Pinpoint the cell where the given text exists, returning its (x, y) midpoint coordinate. 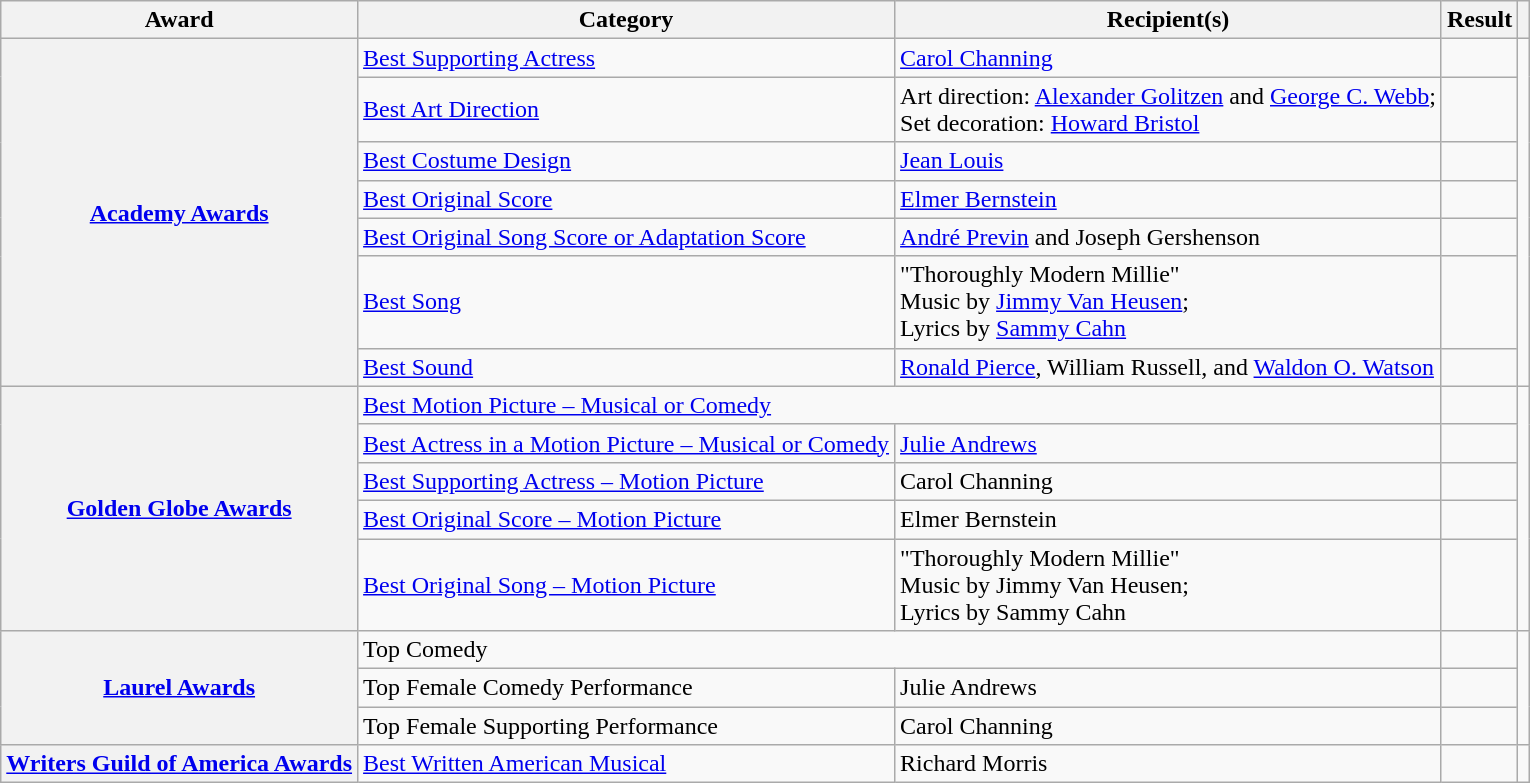
Best Original Score – Motion Picture (626, 519)
Best Sound (626, 367)
Best Original Score (626, 199)
Laurel Awards (180, 688)
Best Costume Design (626, 161)
Best Original Song Score or Adaptation Score (626, 237)
Academy Awards (180, 212)
Top Comedy (900, 650)
André Previn and Joseph Gershenson (1168, 237)
Award (180, 20)
Best Original Song – Motion Picture (626, 584)
Richard Morris (1168, 764)
Best Motion Picture – Musical or Comedy (900, 405)
Result (1479, 20)
Best Song (626, 302)
Ronald Pierce, William Russell, and Waldon O. Watson (1168, 367)
Best Written American Musical (626, 764)
Top Female Comedy Performance (626, 688)
Best Supporting Actress (626, 58)
Best Art Direction (626, 110)
Jean Louis (1168, 161)
Category (626, 20)
Top Female Supporting Performance (626, 726)
Best Supporting Actress – Motion Picture (626, 481)
Golden Globe Awards (180, 508)
Art direction: Alexander Golitzen and George C. Webb; Set decoration: Howard Bristol (1168, 110)
Writers Guild of America Awards (180, 764)
Recipient(s) (1168, 20)
Best Actress in a Motion Picture – Musical or Comedy (626, 443)
